Detect which cell encompasses the target text, then output its [X, Y] center coordinate. 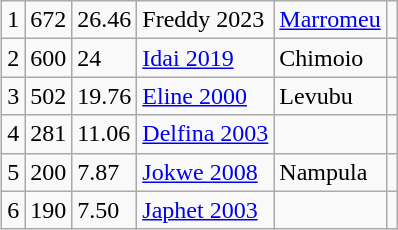
5 [14, 172]
200 [48, 172]
Nampula [330, 172]
2 [14, 58]
Chimoio [330, 58]
19.76 [104, 96]
24 [104, 58]
Delfina 2003 [206, 134]
1 [14, 20]
Eline 2000 [206, 96]
7.50 [104, 210]
Jokwe 2008 [206, 172]
7.87 [104, 172]
Japhet 2003 [206, 210]
Freddy 2023 [206, 20]
190 [48, 210]
Levubu [330, 96]
502 [48, 96]
6 [14, 210]
4 [14, 134]
672 [48, 20]
3 [14, 96]
11.06 [104, 134]
26.46 [104, 20]
Marromeu [330, 20]
600 [48, 58]
Idai 2019 [206, 58]
281 [48, 134]
